Determine the [x, y] coordinate at the center of the cell enclosing the given text.  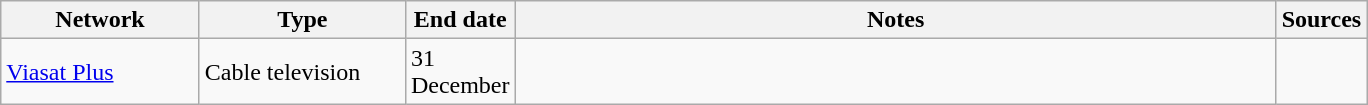
Viasat Plus [100, 72]
Network [100, 20]
31 December [460, 72]
Notes [896, 20]
Cable television [302, 72]
Type [302, 20]
End date [460, 20]
Sources [1322, 20]
